Identify which cell holds the provided text, then report its [X, Y] central coordinate. 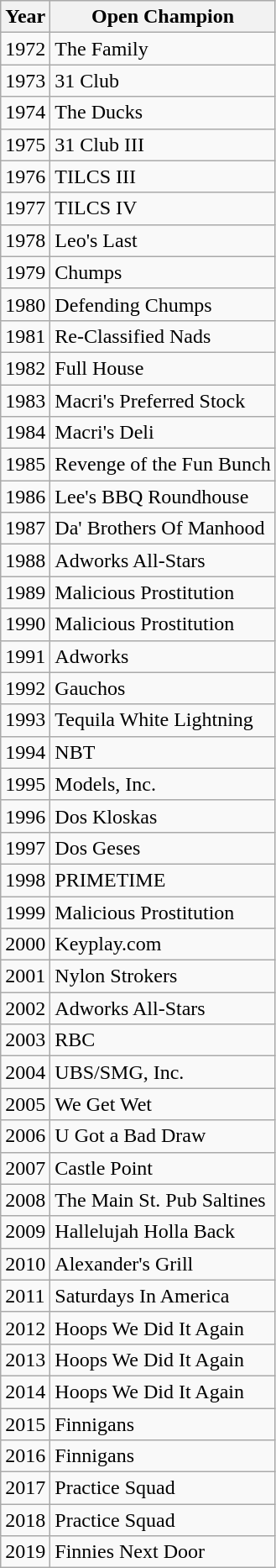
TILCS III [163, 176]
2009 [25, 1232]
U Got a Bad Draw [163, 1136]
Tequila White Lightning [163, 720]
Finnies Next Door [163, 1552]
2014 [25, 1392]
1991 [25, 656]
Dos Kloskas [163, 816]
1978 [25, 240]
Re-Classified Nads [163, 336]
2003 [25, 1040]
1983 [25, 401]
31 Club [163, 81]
1996 [25, 816]
Chumps [163, 272]
2007 [25, 1168]
Defending Chumps [163, 304]
Hallelujah Holla Back [163, 1232]
1997 [25, 848]
Keyplay.com [163, 944]
1992 [25, 688]
2008 [25, 1200]
1987 [25, 529]
1980 [25, 304]
2018 [25, 1520]
Gauchos [163, 688]
Leo's Last [163, 240]
2006 [25, 1136]
1995 [25, 784]
2000 [25, 944]
2005 [25, 1104]
31 Club III [163, 145]
2012 [25, 1328]
Dos Geses [163, 848]
1972 [25, 49]
2004 [25, 1072]
2015 [25, 1424]
Macri's Deli [163, 433]
Open Champion [163, 17]
2011 [25, 1296]
2016 [25, 1456]
Full House [163, 368]
1993 [25, 720]
1974 [25, 113]
1989 [25, 592]
TILCS IV [163, 208]
1977 [25, 208]
2002 [25, 1008]
Castle Point [163, 1168]
2001 [25, 976]
NBT [163, 752]
Alexander's Grill [163, 1264]
Da' Brothers Of Manhood [163, 529]
1999 [25, 912]
Revenge of the Fun Bunch [163, 465]
1975 [25, 145]
1990 [25, 624]
The Family [163, 49]
1984 [25, 433]
Models, Inc. [163, 784]
1986 [25, 497]
1988 [25, 560]
The Main St. Pub Saltines [163, 1200]
1998 [25, 880]
RBC [163, 1040]
Nylon Strokers [163, 976]
PRIMETIME [163, 880]
Year [25, 17]
1994 [25, 752]
Saturdays In America [163, 1296]
2010 [25, 1264]
1979 [25, 272]
1982 [25, 368]
UBS/SMG, Inc. [163, 1072]
2013 [25, 1360]
1973 [25, 81]
1981 [25, 336]
Adworks [163, 656]
The Ducks [163, 113]
2017 [25, 1488]
1985 [25, 465]
We Get Wet [163, 1104]
1976 [25, 176]
Lee's BBQ Roundhouse [163, 497]
Macri's Preferred Stock [163, 401]
2019 [25, 1552]
